For the text-containing cell, return its midpoint in [X, Y] coordinate format. 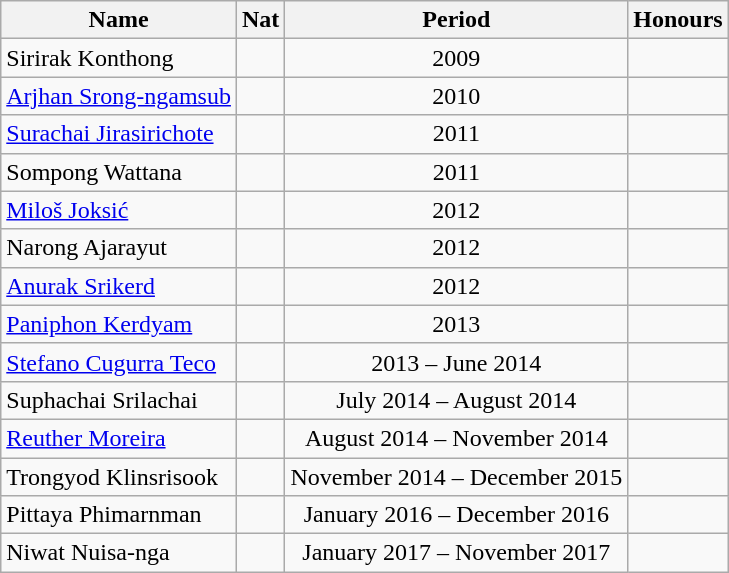
Niwat Nuisa-nga [119, 553]
Reuther Moreira [119, 438]
2009 [456, 58]
Sompong Wattana [119, 172]
November 2014 – December 2015 [456, 477]
Honours [678, 20]
July 2014 – August 2014 [456, 400]
January 2017 – November 2017 [456, 553]
Suphachai Srilachai [119, 400]
Stefano Cugurra Teco [119, 362]
Nat [260, 20]
2013 – June 2014 [456, 362]
Anurak Srikerd [119, 286]
Miloš Joksić [119, 210]
August 2014 – November 2014 [456, 438]
Narong Ajarayut [119, 248]
Surachai Jirasirichote [119, 134]
2013 [456, 324]
Arjhan Srong-ngamsub [119, 96]
January 2016 – December 2016 [456, 515]
Sirirak Konthong [119, 58]
Paniphon Kerdyam [119, 324]
Period [456, 20]
Trongyod Klinsrisook [119, 477]
Name [119, 20]
Pittaya Phimarnman [119, 515]
2010 [456, 96]
